Output the (x, y) coordinate of the center of the cell containing the given text.  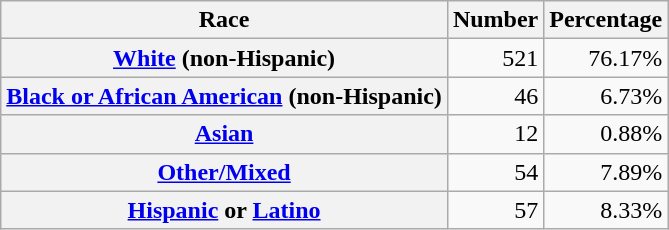
Hispanic or Latino (224, 210)
57 (495, 210)
76.17% (606, 58)
Asian (224, 134)
8.33% (606, 210)
Race (224, 20)
6.73% (606, 96)
12 (495, 134)
0.88% (606, 134)
46 (495, 96)
Other/Mixed (224, 172)
521 (495, 58)
7.89% (606, 172)
Black or African American (non-Hispanic) (224, 96)
Percentage (606, 20)
54 (495, 172)
Number (495, 20)
White (non-Hispanic) (224, 58)
